Identify which cell holds the provided text, then report its [x, y] central coordinate. 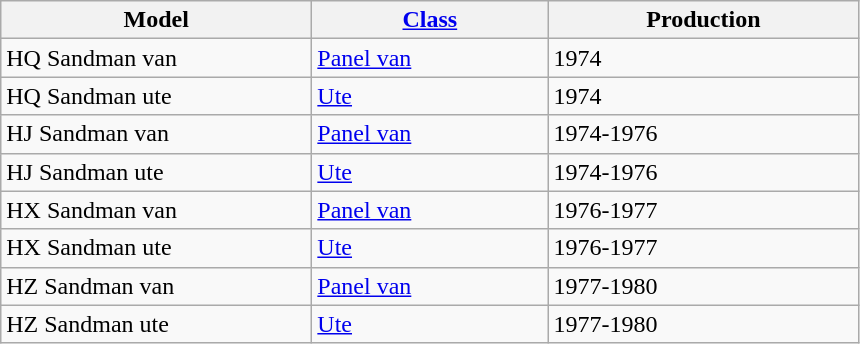
HJ Sandman van [156, 134]
HZ Sandman van [156, 286]
HJ Sandman ute [156, 172]
HQ Sandman ute [156, 96]
HQ Sandman van [156, 58]
Class [430, 20]
HX Sandman van [156, 210]
Production [704, 20]
Model [156, 20]
HZ Sandman ute [156, 324]
HX Sandman ute [156, 248]
